Identify which cell holds the provided text, then report its [x, y] central coordinate. 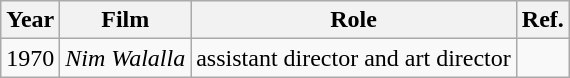
Nim Walalla [126, 58]
1970 [30, 58]
assistant director and art director [354, 58]
Role [354, 20]
Year [30, 20]
Ref. [542, 20]
Film [126, 20]
